Identify which cell holds the provided text, then report its (X, Y) central coordinate. 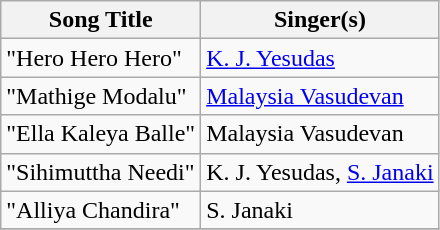
"Mathige Modalu" (101, 96)
K. J. Yesudas, S. Janaki (320, 172)
Song Title (101, 20)
"Hero Hero Hero" (101, 58)
"Ella Kaleya Balle" (101, 134)
"Alliya Chandira" (101, 210)
K. J. Yesudas (320, 58)
Singer(s) (320, 20)
S. Janaki (320, 210)
"Sihimuttha Needi" (101, 172)
